Return the [x, y] coordinate for the center point of the cell that contains the specified text.  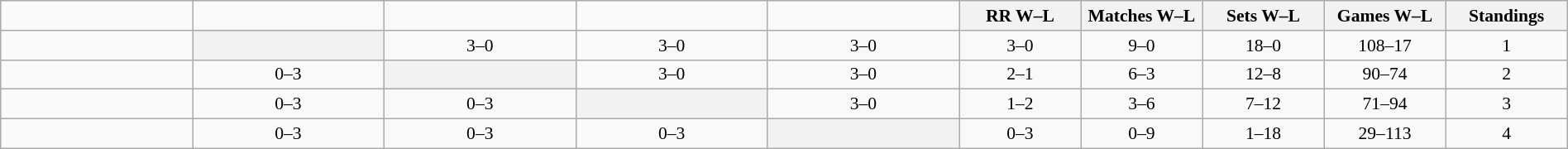
2–1 [1021, 74]
Standings [1507, 16]
1–2 [1021, 104]
18–0 [1264, 46]
90–74 [1384, 74]
6–3 [1141, 74]
2 [1507, 74]
3 [1507, 104]
0–9 [1141, 134]
4 [1507, 134]
71–94 [1384, 104]
7–12 [1264, 104]
3–6 [1141, 104]
Games W–L [1384, 16]
9–0 [1141, 46]
1–18 [1264, 134]
12–8 [1264, 74]
108–17 [1384, 46]
Sets W–L [1264, 16]
Matches W–L [1141, 16]
29–113 [1384, 134]
RR W–L [1021, 16]
1 [1507, 46]
